Pinpoint the cell where the given text exists, returning its (x, y) midpoint coordinate. 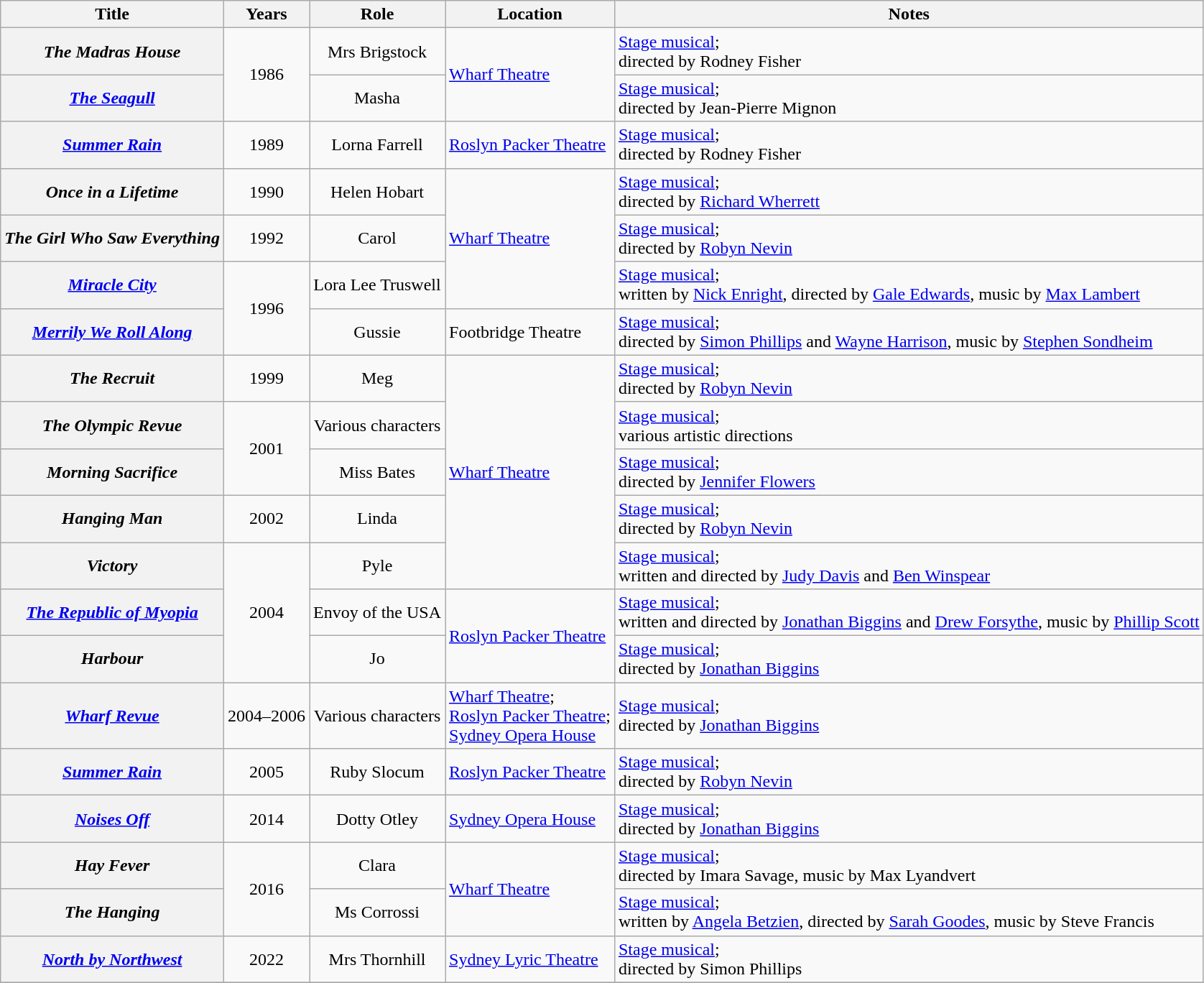
The Recruit (112, 378)
Stage musical;directed by Simon Phillips and Wayne Harrison, music by Stephen Sondheim (909, 332)
Stage musical;written by Angela Betzien, directed by Sarah Goodes, music by Steve Francis (909, 913)
1996 (266, 308)
Wharf Revue (112, 716)
2001 (266, 448)
2002 (266, 519)
Years (266, 14)
Stage musical;written by Nick Enright, directed by Gale Edwards, music by Max Lambert (909, 285)
Lora Lee Truswell (376, 285)
Masha (376, 98)
The Hanging (112, 913)
Footbridge Theatre (530, 332)
Pyle (376, 565)
Clara (376, 865)
Mrs Thornhill (376, 959)
The Seagull (112, 98)
Stage musical;various artistic directions (909, 425)
The Olympic Revue (112, 425)
Mrs Brigstock (376, 52)
Hay Fever (112, 865)
Ms Corrossi (376, 913)
Miracle City (112, 285)
The Republic of Myopia (112, 612)
Carol (376, 239)
Stage musical;directed by Richard Wherrett (909, 191)
Stage musical;directed by Jennifer Flowers (909, 471)
Merrily We Roll Along (112, 332)
Stage musical;directed by Jean-Pierre Mignon (909, 98)
Jo (376, 660)
Hanging Man (112, 519)
Sydney Lyric Theatre (530, 959)
Sydney Opera House (530, 819)
Role (376, 14)
Miss Bates (376, 471)
Gussie (376, 332)
Stage musical;written and directed by Jonathan Biggins and Drew Forsythe, music by Phillip Scott (909, 612)
Dotty Otley (376, 819)
Location (530, 14)
Helen Hobart (376, 191)
The Girl Who Saw Everything (112, 239)
North by Northwest (112, 959)
Noises Off (112, 819)
2016 (266, 889)
1992 (266, 239)
Stage musical;directed by Imara Savage, music by Max Lyandvert (909, 865)
Meg (376, 378)
Stage musical;directed by Simon Phillips (909, 959)
Lorna Farrell (376, 145)
Linda (376, 519)
2022 (266, 959)
Ruby Slocum (376, 772)
2005 (266, 772)
Stage musical;written and directed by Judy Davis and Ben Winspear (909, 565)
Envoy of the USA (376, 612)
Morning Sacrifice (112, 471)
2004–2006 (266, 716)
Wharf Theatre;Roslyn Packer Theatre;Sydney Opera House (530, 716)
1986 (266, 75)
The Madras House (112, 52)
Once in a Lifetime (112, 191)
Harbour (112, 660)
1989 (266, 145)
Title (112, 14)
2004 (266, 612)
Notes (909, 14)
1990 (266, 191)
1999 (266, 378)
2014 (266, 819)
Victory (112, 565)
